Return the [x, y] coordinate for the center point of the cell that contains the specified text.  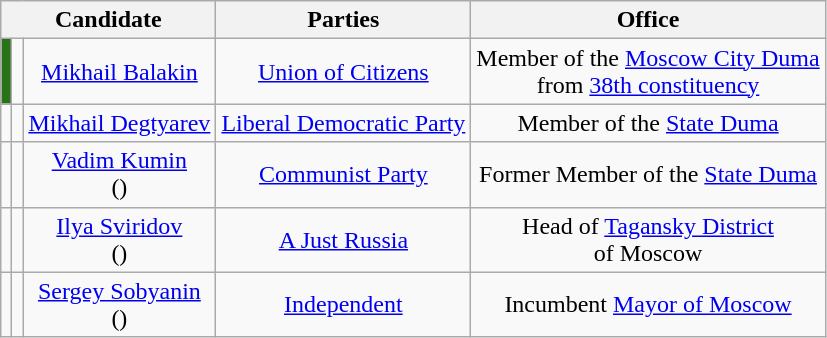
Parties [344, 20]
Liberal Democratic Party [344, 123]
Ilya Sviridov() [120, 240]
Mikhail Degtyarev [120, 123]
Member of the Moscow City Dumafrom 38th constituency [648, 72]
Union of Citizens [344, 72]
Former Member of the State Duma [648, 174]
Office [648, 20]
Incumbent Mayor of Moscow [648, 304]
Head of Tagansky Districtof Moscow [648, 240]
Vadim Kumin() [120, 174]
Member of the State Duma [648, 123]
A Just Russia [344, 240]
Candidate [108, 20]
Mikhail Balakin [120, 72]
Independent [344, 304]
Communist Party [344, 174]
Sergey Sobyanin() [120, 304]
